Locate the cell with the specified text and output its (x, y) center coordinate. 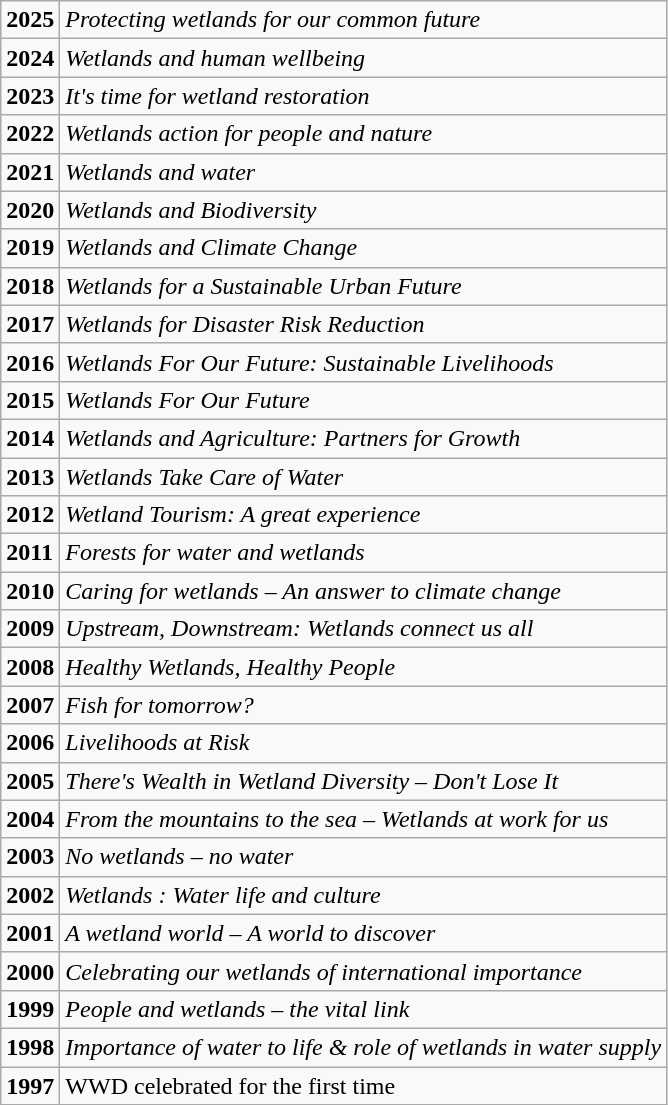
2017 (30, 324)
2003 (30, 857)
Wetlands For Our Future (364, 400)
2008 (30, 667)
2005 (30, 781)
2025 (30, 20)
Protecting wetlands for our common future (364, 20)
1998 (30, 1047)
Healthy Wetlands, Healthy People (364, 667)
Caring for wetlands – An answer to climate change (364, 591)
2004 (30, 819)
No wetlands – no water (364, 857)
Wetlands and Biodiversity (364, 210)
2007 (30, 705)
Wetlands For Our Future: Sustainable Livelihoods (364, 362)
2015 (30, 400)
People and wetlands – the vital link (364, 1009)
Wetlands and human wellbeing (364, 58)
Wetlands action for people and nature (364, 134)
From the mountains to the sea – Wetlands at work for us (364, 819)
2022 (30, 134)
Upstream, Downstream: Wetlands connect us all (364, 629)
Importance of water to life & role of wetlands in water supply (364, 1047)
1999 (30, 1009)
A wetland world – A world to discover (364, 933)
2018 (30, 286)
2016 (30, 362)
2014 (30, 438)
It's time for wetland restoration (364, 96)
Wetlands Take Care of Water (364, 477)
Celebrating our wetlands of international importance (364, 971)
2023 (30, 96)
2009 (30, 629)
Wetlands : Water life and culture (364, 895)
Livelihoods at Risk (364, 743)
Wetlands and water (364, 172)
Forests for water and wetlands (364, 553)
2010 (30, 591)
2021 (30, 172)
2000 (30, 971)
Fish for tomorrow? (364, 705)
2001 (30, 933)
WWD celebrated for the first time (364, 1085)
2011 (30, 553)
2012 (30, 515)
2006 (30, 743)
2020 (30, 210)
Wetlands for Disaster Risk Reduction (364, 324)
Wetlands and Climate Change (364, 248)
2002 (30, 895)
Wetlands for a Sustainable Urban Future (364, 286)
There's Wealth in Wetland Diversity – Don't Lose It (364, 781)
2013 (30, 477)
1997 (30, 1085)
Wetlands and Agriculture: Partners for Growth (364, 438)
Wetland Tourism: A great experience (364, 515)
2024 (30, 58)
2019 (30, 248)
